Determine the (x, y) coordinate at the center of the cell enclosing the given text.  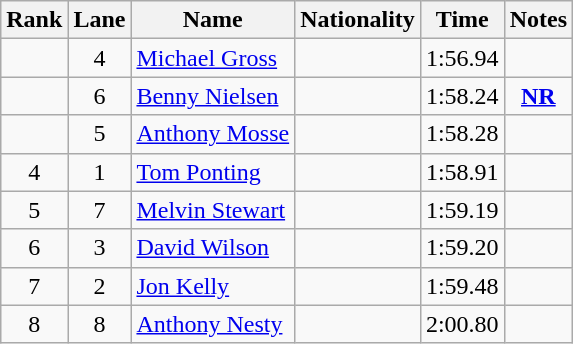
2 (100, 286)
Tom Ponting (213, 172)
Name (213, 20)
Time (462, 20)
Melvin Stewart (213, 210)
1:58.91 (462, 172)
Rank (34, 20)
3 (100, 248)
Nationality (358, 20)
Anthony Mosse (213, 134)
Michael Gross (213, 58)
NR (538, 96)
1:59.48 (462, 286)
2:00.80 (462, 324)
1 (100, 172)
Notes (538, 20)
David Wilson (213, 248)
1:59.19 (462, 210)
1:58.24 (462, 96)
1:59.20 (462, 248)
Anthony Nesty (213, 324)
Lane (100, 20)
1:58.28 (462, 134)
Jon Kelly (213, 286)
Benny Nielsen (213, 96)
1:56.94 (462, 58)
